Capture the cell that displays the provided text and extract its [x, y] central coordinate. 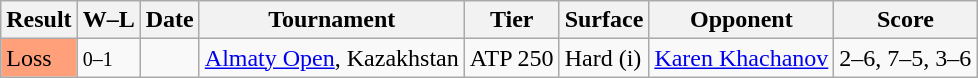
ATP 250 [512, 58]
Surface [604, 20]
Opponent [742, 20]
Tier [512, 20]
2–6, 7–5, 3–6 [906, 58]
0–1 [108, 58]
Hard (i) [604, 58]
Karen Khachanov [742, 58]
Score [906, 20]
Date [170, 20]
Result [39, 20]
Loss [39, 58]
W–L [108, 20]
Almaty Open, Kazakhstan [332, 58]
Tournament [332, 20]
